Extract the (x, y) coordinate from the center of the cell holding the provided text.  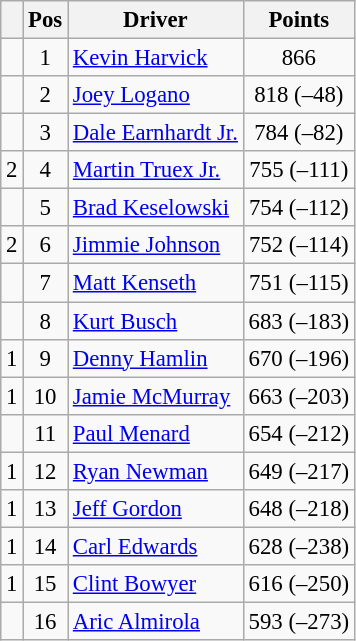
6 (46, 245)
648 (–218) (298, 509)
754 (–112) (298, 208)
15 (46, 584)
663 (–203) (298, 396)
Denny Hamlin (156, 358)
Jimmie Johnson (156, 245)
Clint Bowyer (156, 584)
670 (–196) (298, 358)
Ryan Newman (156, 471)
Driver (156, 20)
649 (–217) (298, 471)
10 (46, 396)
628 (–238) (298, 546)
Kurt Busch (156, 321)
Jamie McMurray (156, 396)
Aric Almirola (156, 621)
683 (–183) (298, 321)
12 (46, 471)
16 (46, 621)
752 (–114) (298, 245)
751 (–115) (298, 283)
7 (46, 283)
11 (46, 433)
Joey Logano (156, 95)
14 (46, 546)
784 (–82) (298, 133)
593 (–273) (298, 621)
3 (46, 133)
Pos (46, 20)
Kevin Harvick (156, 58)
654 (–212) (298, 433)
5 (46, 208)
755 (–111) (298, 170)
Matt Kenseth (156, 283)
8 (46, 321)
866 (298, 58)
13 (46, 509)
Dale Earnhardt Jr. (156, 133)
Jeff Gordon (156, 509)
Points (298, 20)
Brad Keselowski (156, 208)
9 (46, 358)
818 (–48) (298, 95)
Martin Truex Jr. (156, 170)
Paul Menard (156, 433)
4 (46, 170)
Carl Edwards (156, 546)
616 (–250) (298, 584)
